Identify which cell holds the provided text, then report its [X, Y] central coordinate. 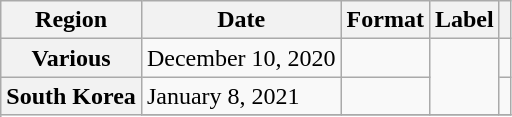
December 10, 2020 [241, 58]
South Korea [72, 96]
Date [241, 20]
Various [72, 58]
Label [464, 20]
Region [72, 20]
Format [385, 20]
January 8, 2021 [241, 96]
